Identify which cell holds the provided text, then report its (X, Y) central coordinate. 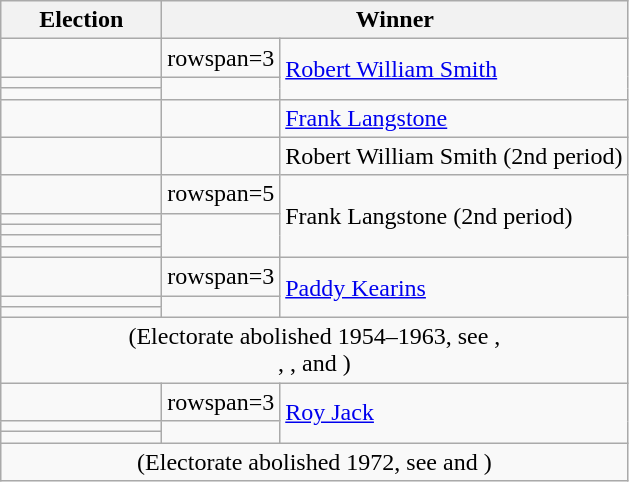
Robert William Smith (2nd period) (454, 156)
Paddy Kearins (454, 287)
Robert William Smith (454, 69)
(Electorate abolished 1972, see and ) (314, 462)
Winner (395, 20)
rowspan=5 (221, 194)
Frank Langstone (454, 118)
Roy Jack (454, 413)
(Electorate abolished 1954–1963, see ,, , and ) (314, 350)
Election (82, 20)
Frank Langstone (2nd period) (454, 216)
